Return the (x, y) coordinate for the center point of the cell that contains the specified text.  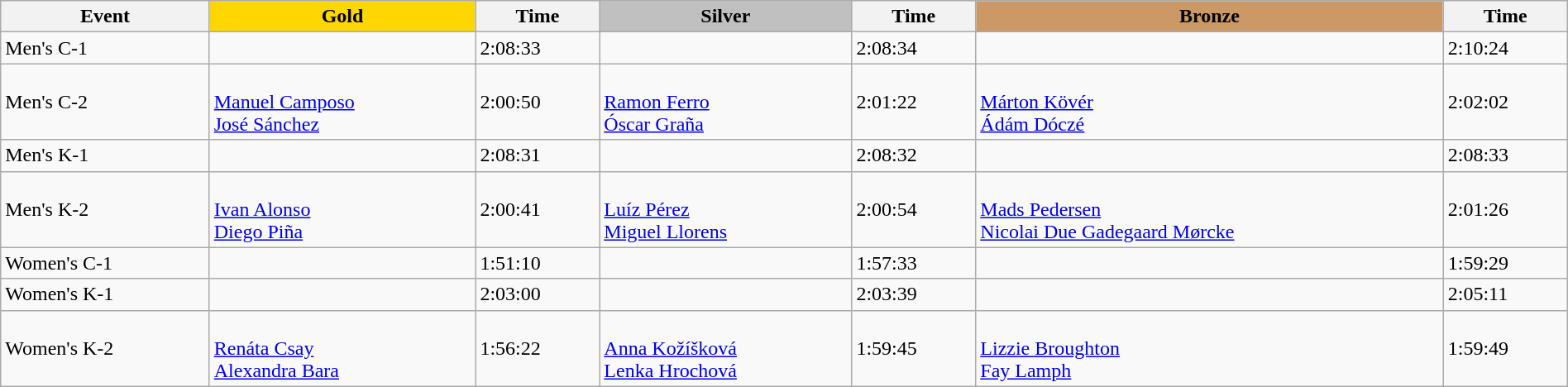
Men's C-2 (105, 102)
1:59:45 (914, 348)
2:02:02 (1505, 102)
2:00:50 (538, 102)
Manuel CamposoJosé Sánchez (342, 102)
1:59:29 (1505, 263)
2:05:11 (1505, 294)
1:57:33 (914, 263)
2:03:00 (538, 294)
Gold (342, 17)
Women's K-1 (105, 294)
Renáta CsayAlexandra Bara (342, 348)
2:03:39 (914, 294)
2:08:32 (914, 155)
Ramon FerroÓscar Graña (726, 102)
Bronze (1209, 17)
2:00:41 (538, 209)
2:01:26 (1505, 209)
Anna KožíškováLenka Hrochová (726, 348)
Men's C-1 (105, 48)
Lizzie BroughtonFay Lamph (1209, 348)
Event (105, 17)
2:01:22 (914, 102)
Luíz PérezMiguel Llorens (726, 209)
1:59:49 (1505, 348)
2:10:24 (1505, 48)
Women's C-1 (105, 263)
2:00:54 (914, 209)
2:08:34 (914, 48)
Women's K-2 (105, 348)
Silver (726, 17)
1:51:10 (538, 263)
1:56:22 (538, 348)
Ivan AlonsoDiego Piña (342, 209)
Márton KövérÁdám Dóczé (1209, 102)
Men's K-1 (105, 155)
Mads PedersenNicolai Due Gadegaard Mørcke (1209, 209)
Men's K-2 (105, 209)
2:08:31 (538, 155)
